Locate the cell with the specified text and output its (x, y) center coordinate. 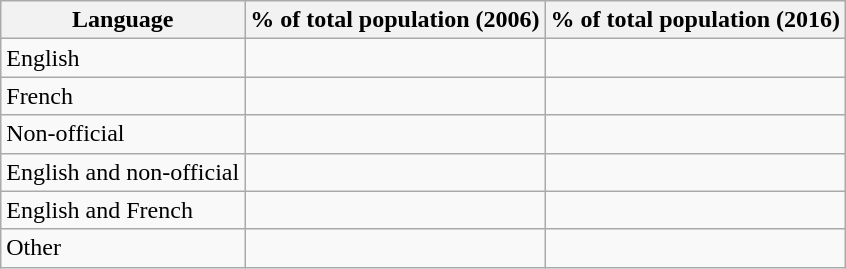
% of total population (2016) (695, 20)
French (123, 96)
English and French (123, 210)
Non-official (123, 134)
% of total population (2006) (395, 20)
English (123, 58)
Language (123, 20)
English and non-official (123, 172)
Other (123, 248)
